Scan for the cell matching the given text and deliver its [x, y] coordinate at center. 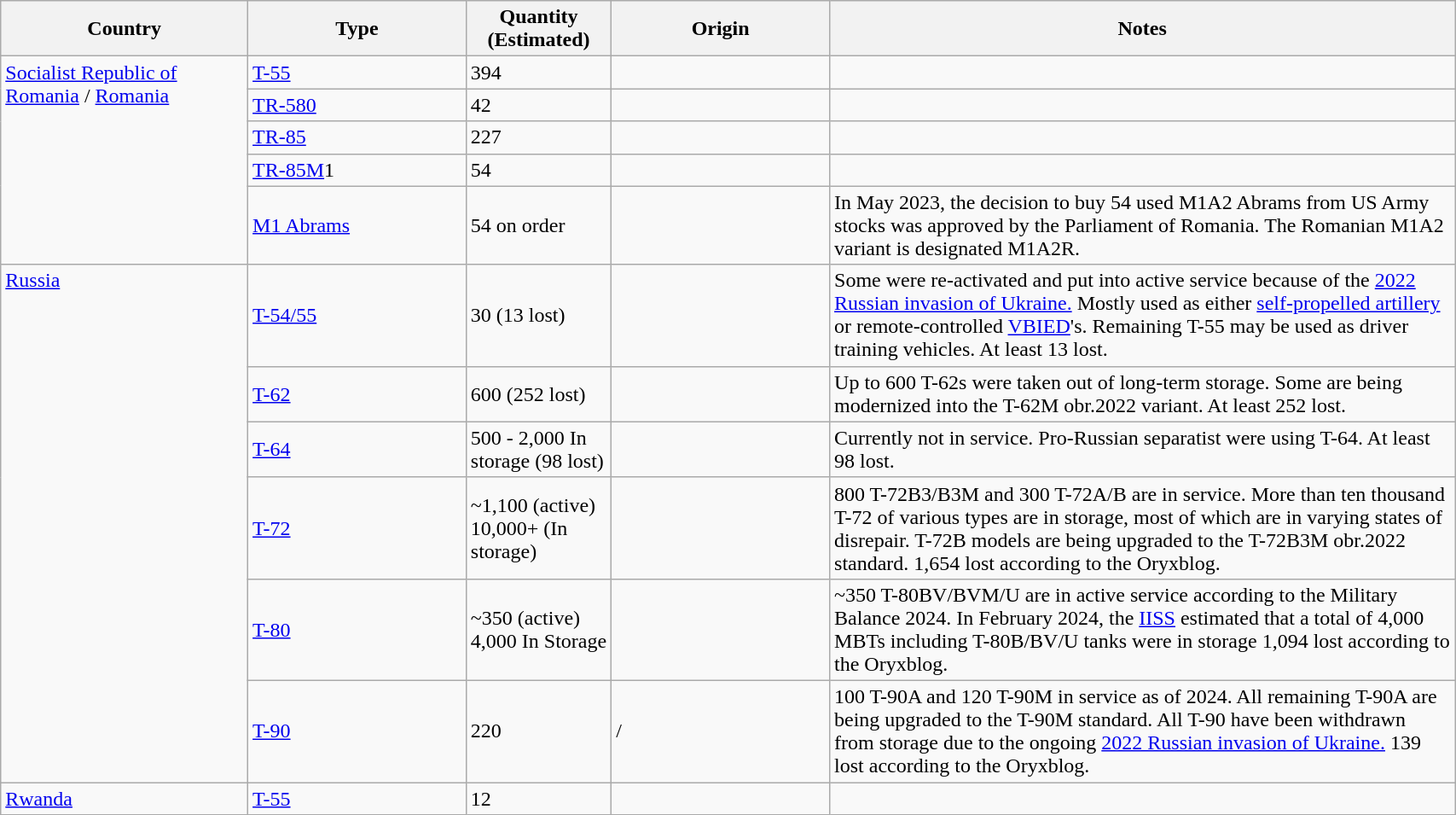
/ [721, 731]
Rwanda [125, 798]
Type [357, 29]
54 [538, 170]
Quantity (Estimated) [538, 29]
394 [538, 73]
500 - 2,000 In storage (98 lost) [538, 449]
T-62 [357, 394]
M1 Abrams [357, 225]
TR-85 [357, 137]
600 (252 lost) [538, 394]
30 (13 lost) [538, 316]
227 [538, 137]
TR-85M1 [357, 170]
Russia [125, 523]
TR-580 [357, 105]
T-80 [357, 630]
54 on order [538, 225]
~350 (active) 4,000 In Storage [538, 630]
Country [125, 29]
T-54/55 [357, 316]
Notes [1143, 29]
42 [538, 105]
220 [538, 731]
Origin [721, 29]
Currently not in service. Pro-Russian separatist were using T-64. At least 98 lost. [1143, 449]
Up to 600 T-62s were taken out of long-term storage. Some are being modernized into the T-62M obr.2022 variant. At least 252 lost. [1143, 394]
~1,100 (active) 10,000+ (In storage) [538, 527]
T-64 [357, 449]
12 [538, 798]
Socialist Republic of Romania / Romania [125, 160]
T-72 [357, 527]
T-90 [357, 731]
